Pinpoint the cell where the given text exists, returning its [X, Y] midpoint coordinate. 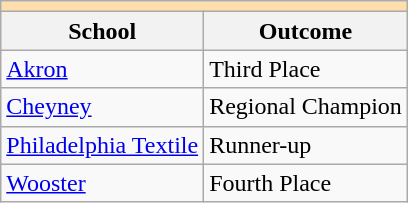
Philadelphia Textile [102, 145]
School [102, 31]
Wooster [102, 183]
Outcome [306, 31]
Third Place [306, 69]
Cheyney [102, 107]
Runner-up [306, 145]
Fourth Place [306, 183]
Regional Champion [306, 107]
Akron [102, 69]
